Determine the (X, Y) coordinate at the center of the cell enclosing the given text.  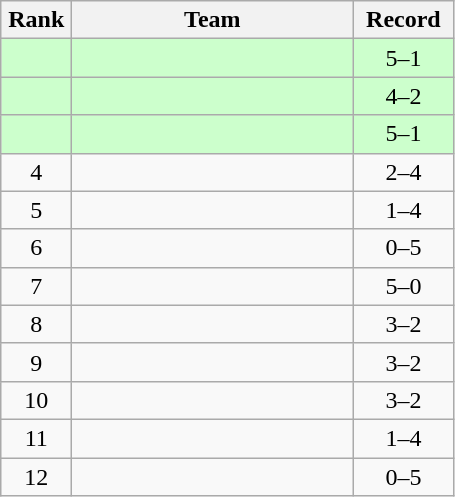
7 (36, 286)
8 (36, 324)
12 (36, 477)
2–4 (404, 172)
10 (36, 400)
5–0 (404, 286)
Team (212, 20)
Rank (36, 20)
5 (36, 210)
Record (404, 20)
11 (36, 438)
4 (36, 172)
9 (36, 362)
4–2 (404, 96)
6 (36, 248)
